Search for the cell housing the specified text and yield its [X, Y] center coordinate. 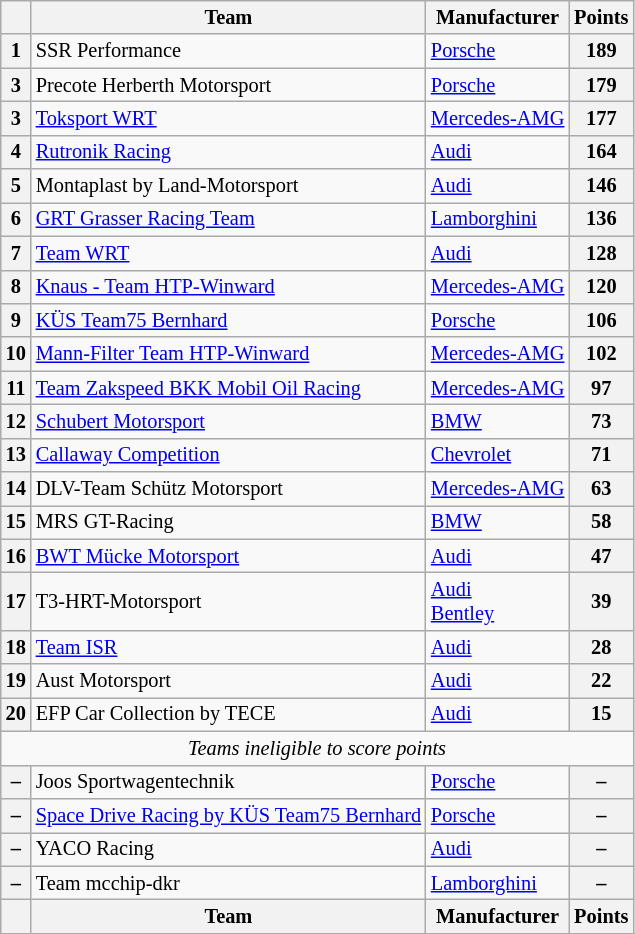
73 [601, 421]
120 [601, 287]
Team ISR [228, 647]
Space Drive Racing by KÜS Team75 Bernhard [228, 815]
12 [16, 421]
17 [16, 601]
136 [601, 219]
8 [16, 287]
SSR Performance [228, 51]
MRS GT-Racing [228, 522]
Mann-Filter Team HTP-Winward [228, 354]
Callaway Competition [228, 455]
13 [16, 455]
YACO Racing [228, 849]
146 [601, 186]
179 [601, 85]
10 [16, 354]
164 [601, 152]
Toksport WRT [228, 118]
5 [16, 186]
97 [601, 388]
102 [601, 354]
KÜS Team75 Bernhard [228, 320]
177 [601, 118]
22 [601, 681]
47 [601, 556]
Team mcchip-dkr [228, 883]
DLV-Team Schütz Motorsport [228, 489]
71 [601, 455]
58 [601, 522]
Aust Motorsport [228, 681]
Team Zakspeed BKK Mobil Oil Racing [228, 388]
Joos Sportwagentechnik [228, 782]
7 [16, 253]
19 [16, 681]
4 [16, 152]
14 [16, 489]
63 [601, 489]
106 [601, 320]
16 [16, 556]
Rutronik Racing [228, 152]
AudiBentley [498, 601]
20 [16, 714]
9 [16, 320]
Precote Herberth Motorsport [228, 85]
EFP Car Collection by TECE [228, 714]
GRT Grasser Racing Team [228, 219]
1 [16, 51]
Teams ineligible to score points [318, 748]
18 [16, 647]
6 [16, 219]
Knaus - Team HTP-Winward [228, 287]
Schubert Motorsport [228, 421]
39 [601, 601]
Team WRT [228, 253]
BWT Mücke Motorsport [228, 556]
189 [601, 51]
Montaplast by Land-Motorsport [228, 186]
11 [16, 388]
28 [601, 647]
Chevrolet [498, 455]
T3-HRT-Motorsport [228, 601]
128 [601, 253]
